For the text-containing cell, return its midpoint in [X, Y] coordinate format. 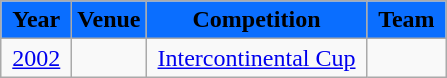
Team [406, 20]
Intercontinental Cup [256, 58]
Venue [109, 20]
2002 [36, 58]
Year [36, 20]
Competition [256, 20]
